Pinpoint the cell where the given text exists, returning its [x, y] midpoint coordinate. 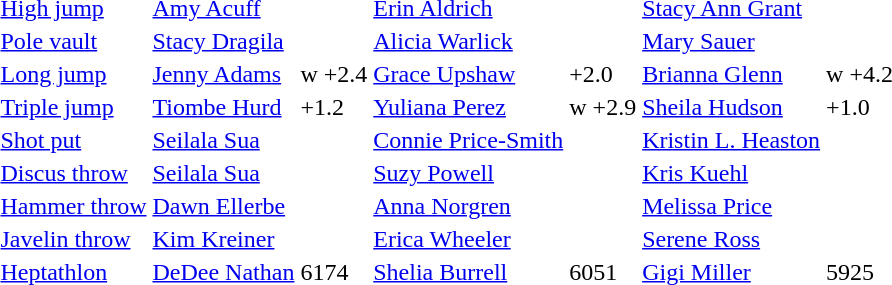
Brianna Glenn [732, 74]
w +2.4 [334, 74]
Mary Sauer [732, 41]
Suzy Powell [468, 173]
Kris Kuehl [732, 173]
Dawn Ellerbe [224, 206]
Alicia Warlick [468, 41]
Yuliana Perez [468, 107]
Connie Price-Smith [468, 140]
Erica Wheeler [468, 239]
Serene Ross [732, 239]
Sheila Hudson [732, 107]
Tiombe Hurd [224, 107]
w +2.9 [603, 107]
+1.2 [334, 107]
Anna Norgren [468, 206]
Melissa Price [732, 206]
Kim Kreiner [224, 239]
Stacy Dragila [224, 41]
Grace Upshaw [468, 74]
Kristin L. Heaston [732, 140]
Jenny Adams [224, 74]
+2.0 [603, 74]
